Capture the cell that displays the provided text and extract its [x, y] central coordinate. 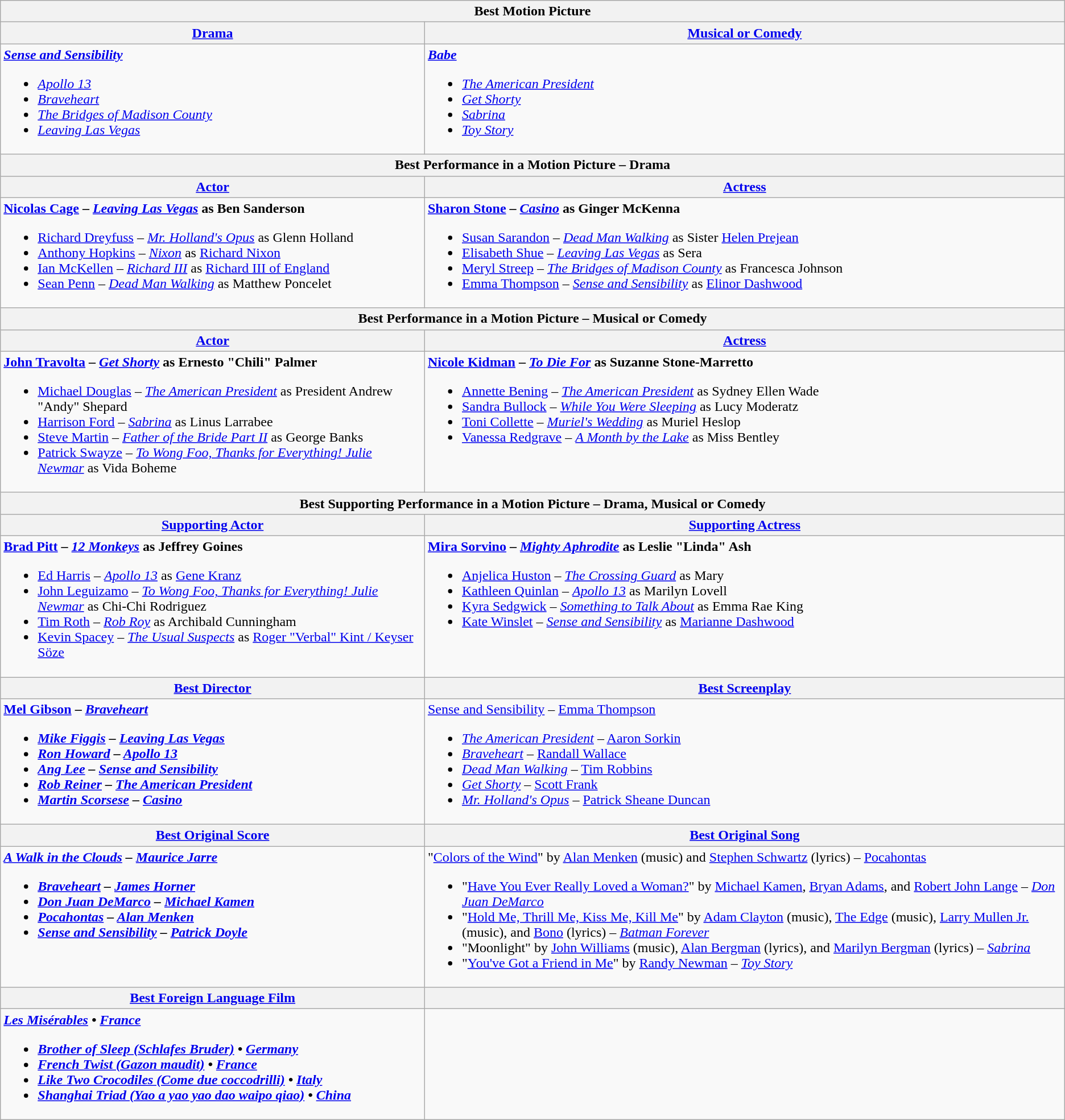
Supporting Actress [744, 525]
BabeThe American PresidentGet ShortySabrinaToy Story [744, 99]
Best Supporting Performance in a Motion Picture – Drama, Musical or Comedy [532, 503]
Best Original Score [213, 835]
Best Original Song [744, 835]
Sense and SensibilityApollo 13BraveheartThe Bridges of Madison CountyLeaving Las Vegas [213, 99]
Best Motion Picture [532, 11]
Best Director [213, 688]
Drama [213, 33]
Best Foreign Language Film [213, 998]
Best Screenplay [744, 688]
Supporting Actor [213, 525]
Best Performance in a Motion Picture – Drama [532, 165]
Musical or Comedy [744, 33]
Best Performance in a Motion Picture – Musical or Comedy [532, 319]
